Provide the (X, Y) coordinate of the cell's center where the given text is located.  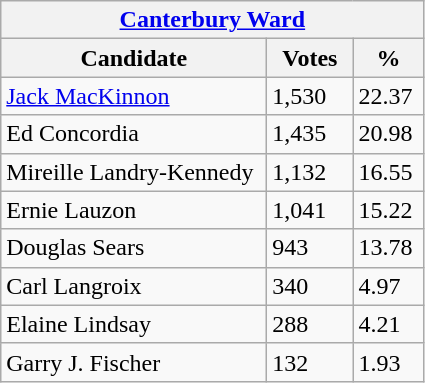
1.93 (388, 362)
4.97 (388, 286)
Jack MacKinnon (134, 96)
132 (310, 362)
Ed Concordia (134, 134)
1,435 (310, 134)
Mireille Landry-Kennedy (134, 172)
Candidate (134, 58)
4.21 (388, 324)
Ernie Lauzon (134, 210)
340 (310, 286)
Elaine Lindsay (134, 324)
22.37 (388, 96)
1,041 (310, 210)
Garry J. Fischer (134, 362)
Votes (310, 58)
16.55 (388, 172)
Canterbury Ward (212, 20)
943 (310, 248)
Carl Langroix (134, 286)
Douglas Sears (134, 248)
1,530 (310, 96)
% (388, 58)
20.98 (388, 134)
15.22 (388, 210)
1,132 (310, 172)
13.78 (388, 248)
288 (310, 324)
